Search for the cell housing the specified text and yield its [X, Y] center coordinate. 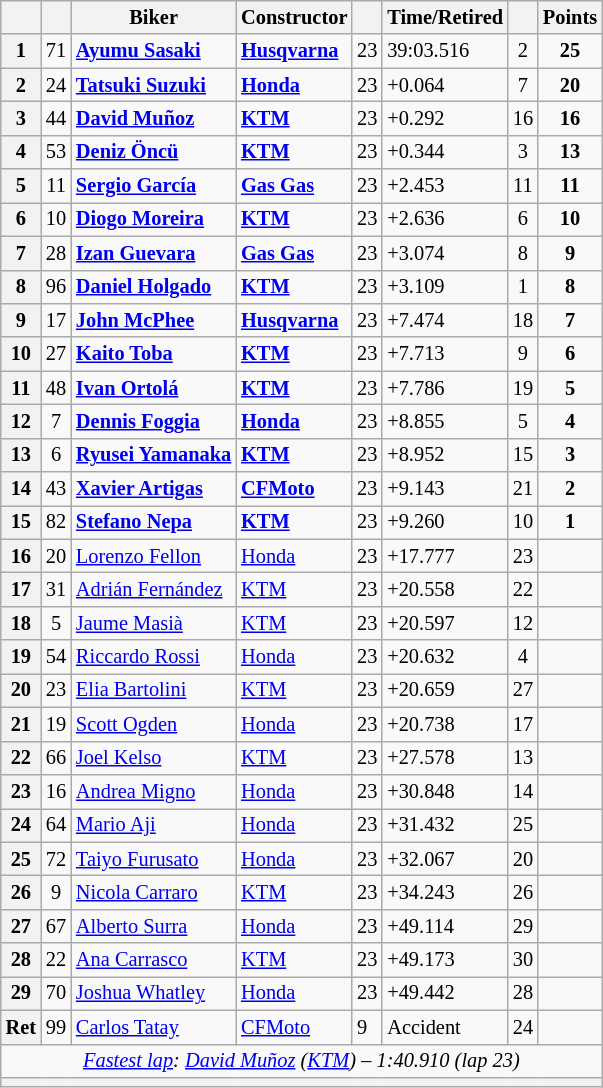
Izan Guevara [154, 253]
+20.632 [445, 657]
Tatsuki Suzuki [154, 85]
Xavier Artigas [154, 489]
Elia Bartolini [154, 690]
Nicola Carraro [154, 892]
+27.578 [445, 758]
+3.074 [445, 253]
72 [56, 859]
+20.659 [445, 690]
+8.855 [445, 421]
Alberto Surra [154, 926]
43 [56, 489]
Mario Aji [154, 825]
82 [56, 522]
Joshua Whatley [154, 993]
+9.260 [445, 522]
Ayumu Sasaki [154, 51]
99 [56, 1027]
48 [56, 388]
+34.243 [445, 892]
Ana Carrasco [154, 960]
+2.453 [445, 186]
Ryusei Yamanaka [154, 455]
71 [56, 51]
66 [56, 758]
+0.292 [445, 118]
+0.344 [445, 152]
Taiyo Furusato [154, 859]
Deniz Öncü [154, 152]
+20.738 [445, 724]
44 [56, 118]
+49.442 [445, 993]
Lorenzo Fellon [154, 556]
+9.143 [445, 489]
Dennis Foggia [154, 421]
Scott Ogden [154, 724]
53 [56, 152]
Constructor [294, 17]
Sergio García [154, 186]
Ret [21, 1027]
+32.067 [445, 859]
54 [56, 657]
Stefano Nepa [154, 522]
Points [570, 17]
Biker [154, 17]
+30.848 [445, 791]
+8.952 [445, 455]
+2.636 [445, 219]
Diogo Moreira [154, 219]
Kaito Toba [154, 354]
Time/Retired [445, 17]
Ivan Ortolá [154, 388]
64 [56, 825]
David Muñoz [154, 118]
30 [523, 960]
Joel Kelso [154, 758]
+49.173 [445, 960]
+31.432 [445, 825]
+7.474 [445, 320]
67 [56, 926]
+3.109 [445, 287]
+49.114 [445, 926]
John McPhee [154, 320]
Carlos Tatay [154, 1027]
96 [56, 287]
+20.558 [445, 589]
Fastest lap: David Muñoz (KTM) – 1:40.910 (lap 23) [302, 1061]
+17.777 [445, 556]
70 [56, 993]
31 [56, 589]
Jaume Masià [154, 623]
+7.713 [445, 354]
Adrián Fernández [154, 589]
Andrea Migno [154, 791]
+0.064 [445, 85]
+20.597 [445, 623]
Riccardo Rossi [154, 657]
39:03.516 [445, 51]
Accident [445, 1027]
+7.786 [445, 388]
Daniel Holgado [154, 287]
